Determine the [X, Y] coordinate at the center of the cell enclosing the given text.  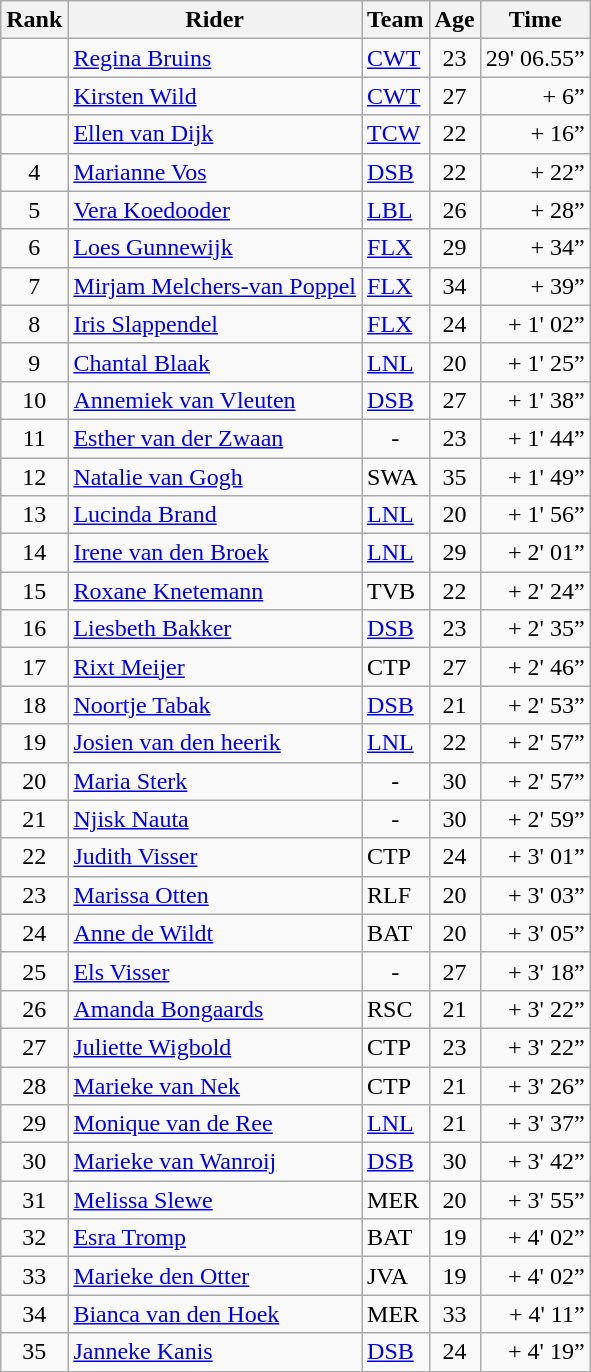
15 [34, 591]
+ 4' 19” [535, 1352]
Time [535, 20]
+ 2' 59” [535, 819]
Team [396, 20]
+ 1' 56” [535, 515]
32 [34, 1238]
7 [34, 286]
31 [34, 1200]
+ 39” [535, 286]
14 [34, 553]
Rank [34, 20]
JVA [396, 1276]
Roxane Knetemann [215, 591]
TCW [396, 134]
+ 2' 35” [535, 629]
Bianca van den Hoek [215, 1314]
Annemiek van Vleuten [215, 400]
+ 1' 49” [535, 477]
+ 3' 01” [535, 857]
+ 4' 11” [535, 1314]
+ 3' 03” [535, 895]
+ 22” [535, 172]
+ 3' 05” [535, 933]
Rixt Meijer [215, 667]
Vera Koedooder [215, 210]
Amanda Bongaards [215, 1009]
Regina Bruins [215, 58]
11 [34, 438]
Lucinda Brand [215, 515]
Rider [215, 20]
SWA [396, 477]
Marieke van Nek [215, 1085]
5 [34, 210]
Noortje Tabak [215, 705]
+ 1' 02” [535, 324]
Chantal Blaak [215, 362]
LBL [396, 210]
Marieke den Otter [215, 1276]
Josien van den heerik [215, 743]
TVB [396, 591]
+ 2' 53” [535, 705]
Njisk Nauta [215, 819]
29' 06.55” [535, 58]
RSC [396, 1009]
Loes Gunnewijk [215, 248]
Marianne Vos [215, 172]
Juliette Wigbold [215, 1047]
+ 1' 38” [535, 400]
Kirsten Wild [215, 96]
Irene van den Broek [215, 553]
Ellen van Dijk [215, 134]
4 [34, 172]
+ 3' 55” [535, 1200]
+ 1' 44” [535, 438]
6 [34, 248]
+ 3' 26” [535, 1085]
Age [454, 20]
8 [34, 324]
9 [34, 362]
+ 3' 37” [535, 1124]
+ 6” [535, 96]
Liesbeth Bakker [215, 629]
Anne de Wildt [215, 933]
28 [34, 1085]
+ 2' 01” [535, 553]
16 [34, 629]
Judith Visser [215, 857]
Maria Sterk [215, 781]
Els Visser [215, 971]
Melissa Slewe [215, 1200]
Natalie van Gogh [215, 477]
Iris Slappendel [215, 324]
+ 2' 24” [535, 591]
+ 28” [535, 210]
Esra Tromp [215, 1238]
13 [34, 515]
+ 1' 25” [535, 362]
Esther van der Zwaan [215, 438]
10 [34, 400]
+ 2' 46” [535, 667]
18 [34, 705]
Mirjam Melchers-van Poppel [215, 286]
+ 16” [535, 134]
+ 3' 42” [535, 1162]
17 [34, 667]
12 [34, 477]
Marissa Otten [215, 895]
+ 34” [535, 248]
+ 3' 18” [535, 971]
25 [34, 971]
RLF [396, 895]
Marieke van Wanroij [215, 1162]
Janneke Kanis [215, 1352]
Monique van de Ree [215, 1124]
